Search for the cell housing the specified text and yield its (X, Y) center coordinate. 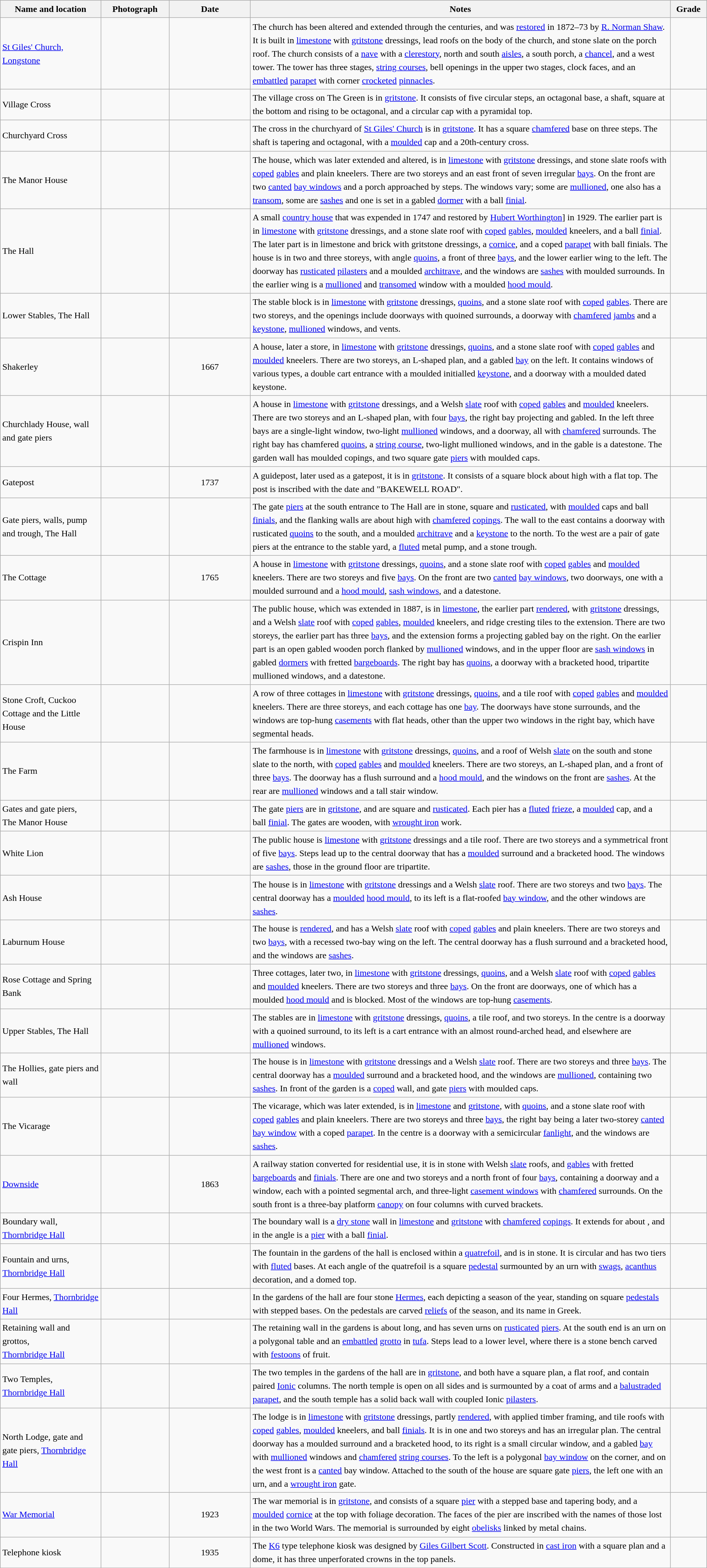
The Hollies, gate piers and wall (51, 1075)
Photograph (135, 9)
Gates and gate piers,The Manor House (51, 815)
Shakerley (51, 367)
White Lion (51, 854)
The Farm (51, 772)
Rose Cottage and Spring Bank (51, 986)
Retaining wall and grottos,Thornbridge Hall (51, 1341)
1765 (210, 578)
1923 (210, 1515)
Gatepost (51, 482)
Notes (460, 9)
1863 (210, 1184)
1737 (210, 482)
1935 (210, 1553)
Four Hermes, Thornbridge Hall (51, 1304)
Boundary wall, Thornbridge Hall (51, 1228)
Fountain and urns,Thornbridge Hall (51, 1266)
The Cottage (51, 578)
Name and location (51, 9)
Gate piers, walls, pump and trough, The Hall (51, 526)
Stone Croft, Cuckoo Cottage and the Little House (51, 713)
Churchyard Cross (51, 136)
War Memorial (51, 1515)
St Giles' Church, Longstone (51, 54)
The Hall (51, 251)
Telephone kiosk (51, 1553)
Churchlady House, wall and gate piers (51, 431)
Laburnum House (51, 942)
The Vicarage (51, 1126)
North Lodge, gate and gate piers, Thornbridge Hall (51, 1451)
The Manor House (51, 180)
Village Cross (51, 104)
Two Temples, Thornbridge Hall (51, 1386)
Crispin Inn (51, 643)
Upper Stables, The Hall (51, 1031)
Grade (688, 9)
Downside (51, 1184)
Lower Stables, The Hall (51, 315)
1667 (210, 367)
Ash House (51, 897)
Date (210, 9)
